Determine the (x, y) coordinate at the center of the cell enclosing the given text.  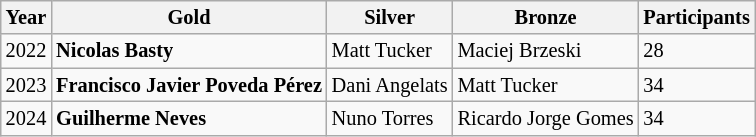
Bronze (546, 17)
Year (26, 17)
Guilherme Neves (189, 118)
Ricardo Jorge Gomes (546, 118)
Silver (390, 17)
2024 (26, 118)
Participants (697, 17)
Nicolas Basty (189, 51)
Gold (189, 17)
2023 (26, 85)
28 (697, 51)
Dani Angelats (390, 85)
Maciej Brzeski (546, 51)
2022 (26, 51)
Nuno Torres (390, 118)
Francisco Javier Poveda Pérez (189, 85)
